Locate the cell with the specified text and output its (X, Y) center coordinate. 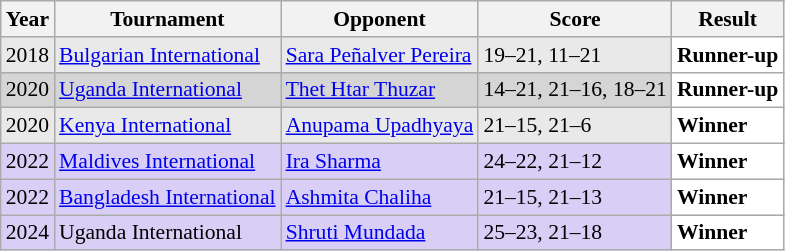
Year (28, 19)
Sara Peñalver Pereira (380, 55)
Ashmita Chaliha (380, 197)
21–15, 21–13 (575, 197)
Shruti Mundada (380, 233)
Ira Sharma (380, 162)
Kenya International (168, 126)
Maldives International (168, 162)
2018 (28, 55)
Score (575, 19)
Tournament (168, 19)
2024 (28, 233)
Bangladesh International (168, 197)
25–23, 21–18 (575, 233)
21–15, 21–6 (575, 126)
Thet Htar Thuzar (380, 90)
19–21, 11–21 (575, 55)
Result (728, 19)
Anupama Upadhyaya (380, 126)
Bulgarian International (168, 55)
Opponent (380, 19)
24–22, 21–12 (575, 162)
14–21, 21–16, 18–21 (575, 90)
